For the text-containing cell, return its midpoint in (X, Y) coordinate format. 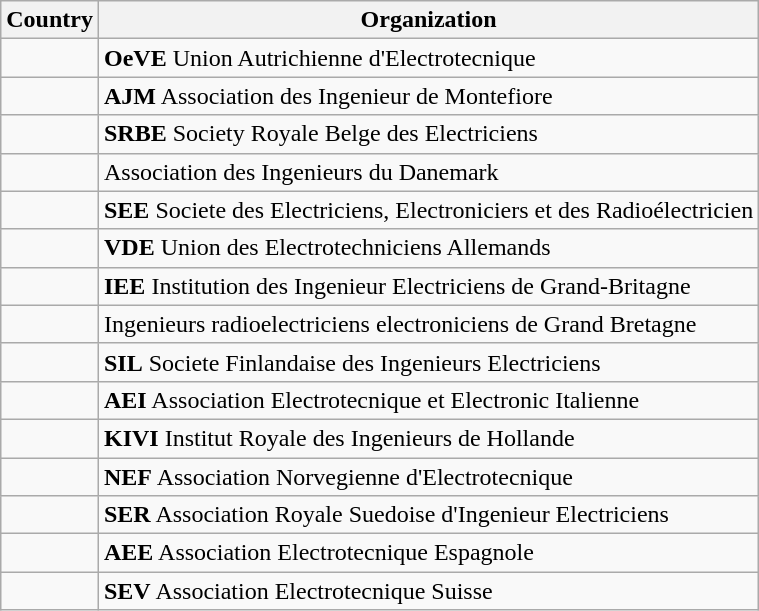
OeVE Union Autrichienne d'Electrotecnique (428, 58)
AJM Association des Ingenieur de Montefiore (428, 96)
Organization (428, 20)
SER Association Royale Suedoise d'Ingenieur Electriciens (428, 515)
SEV Association Electrotecnique Suisse (428, 591)
SRBE Society Royale Belge des Electriciens (428, 134)
Association des Ingenieurs du Danemark (428, 172)
AEI Association Electrotecnique et Electronic Italienne (428, 400)
Ingenieurs radioelectriciens electroniciens de Grand Bretagne (428, 324)
SIL Societe Finlandaise des Ingenieurs Electriciens (428, 362)
AEE Association Electrotecnique Espagnole (428, 553)
SEE Societe des Electriciens, Electroniciers et des Radioélectricien (428, 210)
NEF Association Norvegienne d'Electrotecnique (428, 477)
KIVI Institut Royale des Ingenieurs de Hollande (428, 438)
IEE Institution des Ingenieur Electriciens de Grand-Britagne (428, 286)
VDE Union des Electrotechniciens Allemands (428, 248)
Country (50, 20)
